Return the (x, y) coordinate for the center point of the cell that contains the specified text.  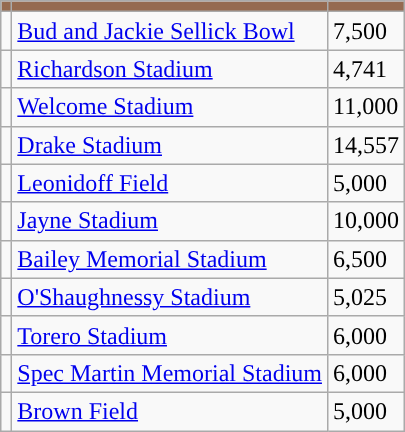
Jayne Stadium (170, 221)
Spec Martin Memorial Stadium (170, 373)
Brown Field (170, 411)
Richardson Stadium (170, 69)
Welcome Stadium (170, 107)
5,025 (366, 297)
10,000 (366, 221)
Drake Stadium (170, 145)
4,741 (366, 69)
O'Shaughnessy Stadium (170, 297)
11,000 (366, 107)
14,557 (366, 145)
Leonidoff Field (170, 183)
7,500 (366, 31)
Bailey Memorial Stadium (170, 259)
Bud and Jackie Sellick Bowl (170, 31)
6,500 (366, 259)
Torero Stadium (170, 335)
